Locate the cell with the specified text and output its (X, Y) center coordinate. 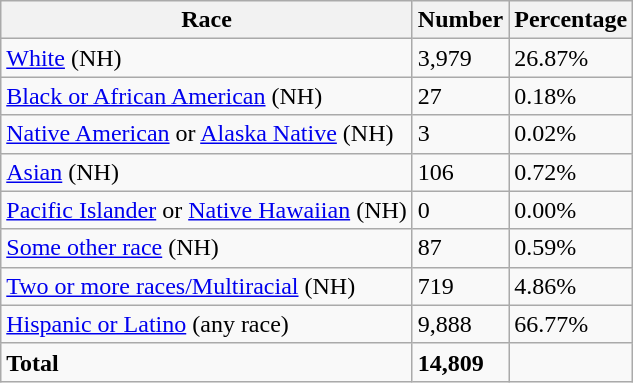
3,979 (460, 58)
Pacific Islander or Native Hawaiian (NH) (207, 210)
66.77% (571, 324)
0 (460, 210)
27 (460, 96)
Hispanic or Latino (any race) (207, 324)
0.59% (571, 248)
3 (460, 134)
Black or African American (NH) (207, 96)
Percentage (571, 20)
26.87% (571, 58)
Native American or Alaska Native (NH) (207, 134)
14,809 (460, 362)
106 (460, 172)
0.00% (571, 210)
0.02% (571, 134)
Number (460, 20)
0.18% (571, 96)
9,888 (460, 324)
Race (207, 20)
719 (460, 286)
Two or more races/Multiracial (NH) (207, 286)
4.86% (571, 286)
Some other race (NH) (207, 248)
Asian (NH) (207, 172)
Total (207, 362)
87 (460, 248)
White (NH) (207, 58)
0.72% (571, 172)
